Find where the given text appears and provide that cell's center as [X, Y] coordinate. 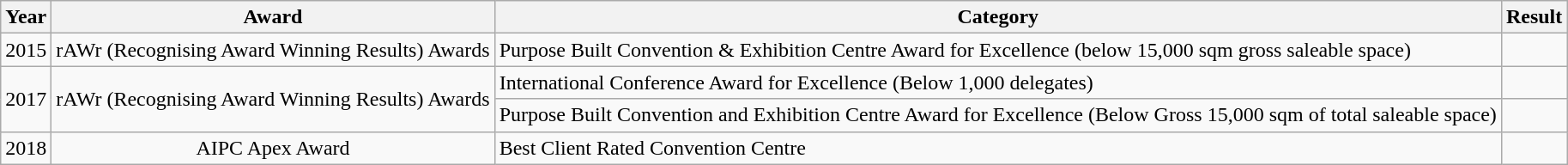
Purpose Built Convention and Exhibition Centre Award for Excellence (Below Gross 15,000 sqm of total saleable space) [997, 115]
Best Client Rated Convention Centre [997, 148]
Award [273, 17]
AIPC Apex Award [273, 148]
Purpose Built Convention & Exhibition Centre Award for Excellence (below 15,000 sqm gross saleable space) [997, 50]
2017 [26, 99]
2018 [26, 148]
Category [997, 17]
Result [1534, 17]
2015 [26, 50]
International Conference Award for Excellence (Below 1,000 delegates) [997, 82]
Year [26, 17]
